Return the (x, y) coordinate for the center point of the cell that contains the specified text.  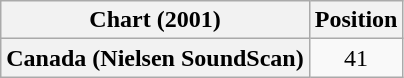
41 (356, 58)
Canada (Nielsen SoundScan) (155, 58)
Position (356, 20)
Chart (2001) (155, 20)
